Provide the [x, y] coordinate of the cell's center where the given text is located.  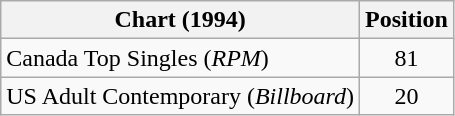
US Adult Contemporary (Billboard) [180, 96]
Canada Top Singles (RPM) [180, 58]
Position [407, 20]
Chart (1994) [180, 20]
81 [407, 58]
20 [407, 96]
